Provide the (x, y) coordinate of the cell's center where the given text is located.  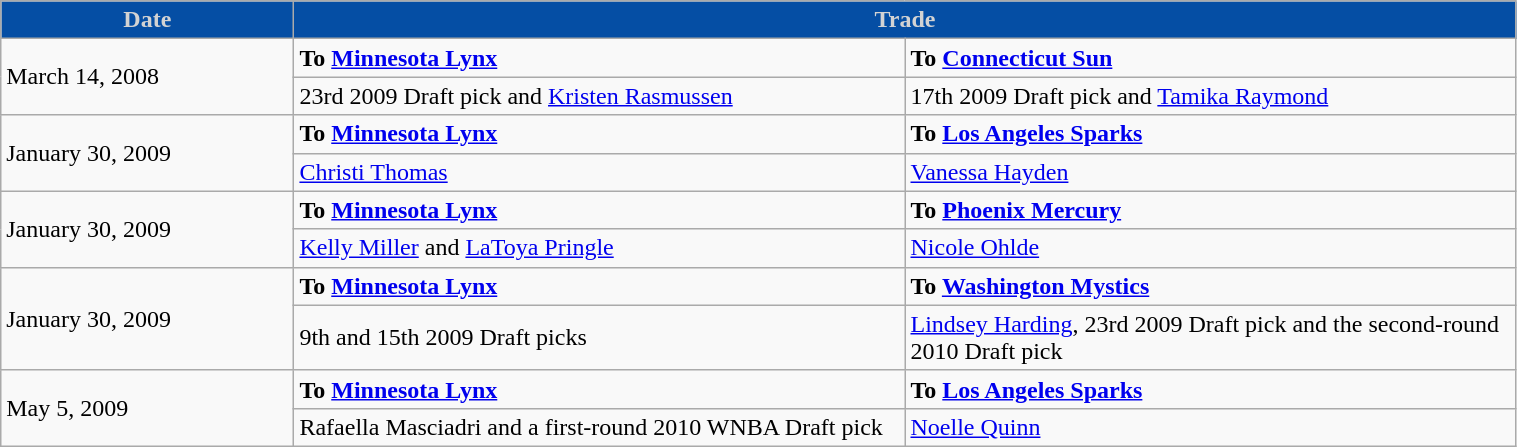
To Phoenix Mercury (1210, 210)
Noelle Quinn (1210, 427)
Trade (905, 20)
To Washington Mystics (1210, 286)
Rafaella Masciadri and a first-round 2010 WNBA Draft pick (600, 427)
9th and 15th 2009 Draft picks (600, 338)
17th 2009 Draft pick and Tamika Raymond (1210, 96)
To Connecticut Sun (1210, 58)
Kelly Miller and LaToya Pringle (600, 248)
Nicole Ohlde (1210, 248)
May 5, 2009 (148, 408)
March 14, 2008 (148, 77)
Vanessa Hayden (1210, 172)
Date (148, 20)
Lindsey Harding, 23rd 2009 Draft pick and the second-round 2010 Draft pick (1210, 338)
23rd 2009 Draft pick and Kristen Rasmussen (600, 96)
Christi Thomas (600, 172)
